Scan for the cell matching the given text and deliver its [x, y] coordinate at center. 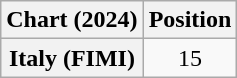
Italy (FIMI) [72, 58]
15 [190, 58]
Position [190, 20]
Chart (2024) [72, 20]
